Search for the cell housing the specified text and yield its [x, y] center coordinate. 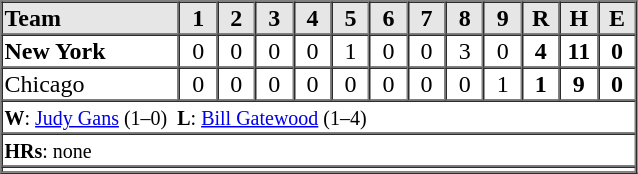
7 [427, 18]
11 [579, 50]
2 [236, 18]
5 [350, 18]
Chicago [91, 84]
6 [388, 18]
H [579, 18]
W: Judy Gans (1–0) L: Bill Gatewood (1–4) [319, 116]
HRs: none [319, 150]
8 [465, 18]
R [541, 18]
E [617, 18]
New York [91, 50]
Team [91, 18]
